From the cell containing the given text, extract its center point as (x, y) coordinate. 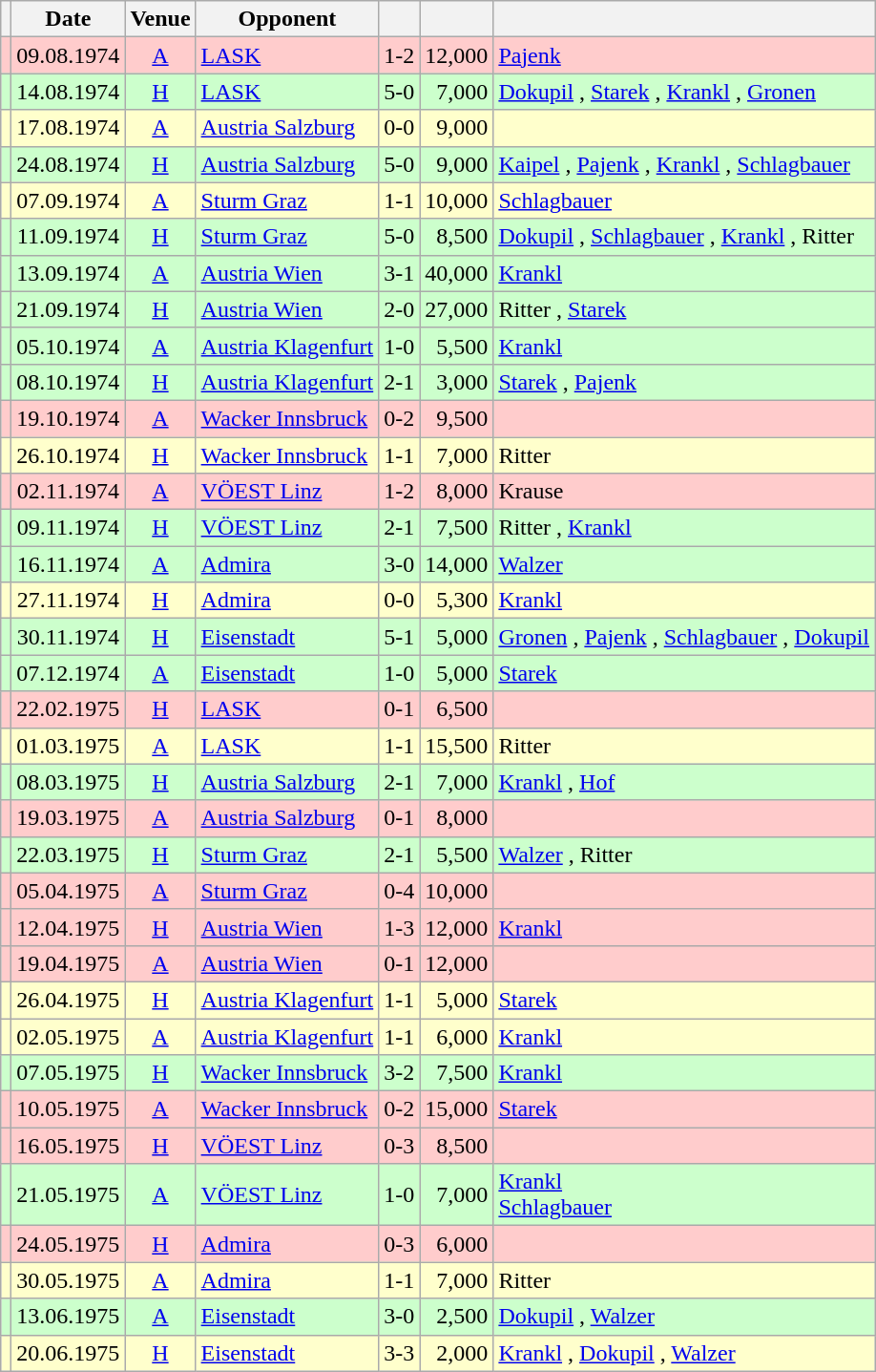
Dokupil , Starek , Krankl , Gronen (684, 92)
10.05.1975 (69, 1109)
3-3 (399, 1353)
0-4 (399, 891)
Dokupil , Schlagbauer , Krankl , Ritter (684, 237)
27.11.1974 (69, 601)
30.05.1975 (69, 1280)
02.05.1975 (69, 1036)
16.05.1975 (69, 1146)
Gronen , Pajenk , Schlagbauer , Dokupil (684, 637)
22.03.1975 (69, 855)
1-3 (399, 927)
21.05.1975 (69, 1195)
Opponent (287, 19)
Walzer , Ritter (684, 855)
15,500 (456, 746)
3-2 (399, 1073)
Starek , Pajenk (684, 382)
3,000 (456, 382)
Dokupil , Walzer (684, 1317)
Schlagbauer (684, 201)
5-1 (399, 637)
30.11.1974 (69, 637)
01.03.1975 (69, 746)
9,500 (456, 418)
Krankl Schlagbauer (684, 1195)
20.06.1975 (69, 1353)
17.08.1974 (69, 128)
13.06.1975 (69, 1317)
09.08.1974 (69, 55)
05.10.1974 (69, 346)
15,000 (456, 1109)
19.04.1975 (69, 963)
07.05.1975 (69, 1073)
Date (69, 19)
14,000 (456, 564)
16.11.1974 (69, 564)
Ritter , Starek (684, 309)
22.02.1975 (69, 709)
24.08.1974 (69, 164)
24.05.1975 (69, 1244)
40,000 (456, 273)
Krankl , Hof (684, 782)
14.08.1974 (69, 92)
07.09.1974 (69, 201)
6,500 (456, 709)
19.03.1975 (69, 818)
09.11.1974 (69, 528)
5,300 (456, 601)
02.11.1974 (69, 492)
2,500 (456, 1317)
Walzer (684, 564)
Kaipel , Pajenk , Krankl , Schlagbauer (684, 164)
07.12.1974 (69, 673)
21.09.1974 (69, 309)
26.04.1975 (69, 1000)
12.04.1975 (69, 927)
2,000 (456, 1353)
Pajenk (684, 55)
11.09.1974 (69, 237)
08.03.1975 (69, 782)
Krause (684, 492)
27,000 (456, 309)
08.10.1974 (69, 382)
Venue (160, 19)
26.10.1974 (69, 455)
Ritter , Krankl (684, 528)
3-1 (399, 273)
05.04.1975 (69, 891)
13.09.1974 (69, 273)
Krankl , Dokupil , Walzer (684, 1353)
2-0 (399, 309)
19.10.1974 (69, 418)
